Pinpoint the cell where the given text exists, returning its [x, y] midpoint coordinate. 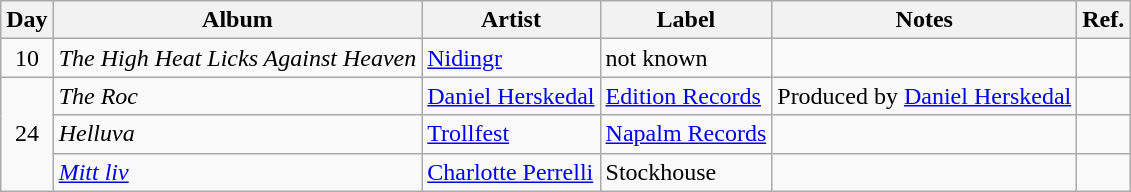
Ref. [1104, 20]
Napalm Records [686, 134]
Stockhouse [686, 172]
Nidingr [511, 58]
Label [686, 20]
The High Heat Licks Against Heaven [238, 58]
Day [27, 20]
Album [238, 20]
Daniel Herskedal [511, 96]
Trollfest [511, 134]
Artist [511, 20]
Charlotte Perrelli [511, 172]
10 [27, 58]
Edition Records [686, 96]
24 [27, 134]
Notes [924, 20]
not known [686, 58]
Helluva [238, 134]
Mitt liv [238, 172]
The Roc [238, 96]
Produced by Daniel Herskedal [924, 96]
